Locate the cell with the specified text and output its (X, Y) center coordinate. 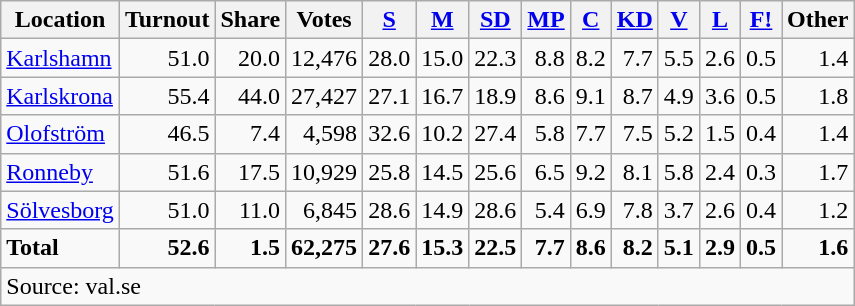
1.6 (818, 248)
MP (546, 20)
Other (818, 20)
3.6 (720, 96)
Votes (324, 20)
4,598 (324, 134)
51.6 (167, 172)
KD (634, 20)
SD (496, 20)
27.4 (496, 134)
5.2 (678, 134)
14.5 (442, 172)
6.9 (590, 210)
5.1 (678, 248)
9.1 (590, 96)
8.8 (546, 58)
10,929 (324, 172)
52.6 (167, 248)
1.8 (818, 96)
22.5 (496, 248)
2.9 (720, 248)
6,845 (324, 210)
55.4 (167, 96)
25.6 (496, 172)
Ronneby (60, 172)
16.7 (442, 96)
Share (250, 20)
7.5 (634, 134)
11.0 (250, 210)
8.7 (634, 96)
32.6 (390, 134)
27.1 (390, 96)
V (678, 20)
5.5 (678, 58)
27.6 (390, 248)
9.2 (590, 172)
Olofström (60, 134)
22.3 (496, 58)
Sölvesborg (60, 210)
15.0 (442, 58)
Turnout (167, 20)
14.9 (442, 210)
10.2 (442, 134)
Total (60, 248)
F! (760, 20)
12,476 (324, 58)
44.0 (250, 96)
4.9 (678, 96)
62,275 (324, 248)
Location (60, 20)
C (590, 20)
20.0 (250, 58)
L (720, 20)
27,427 (324, 96)
28.0 (390, 58)
5.4 (546, 210)
7.8 (634, 210)
S (390, 20)
17.5 (250, 172)
2.4 (720, 172)
25.8 (390, 172)
0.3 (760, 172)
8.1 (634, 172)
7.4 (250, 134)
18.9 (496, 96)
Source: val.se (428, 286)
1.2 (818, 210)
M (442, 20)
3.7 (678, 210)
1.7 (818, 172)
6.5 (546, 172)
46.5 (167, 134)
Karlskrona (60, 96)
15.3 (442, 248)
Karlshamn (60, 58)
